Extract the [x, y] coordinate from the center of the cell holding the provided text.  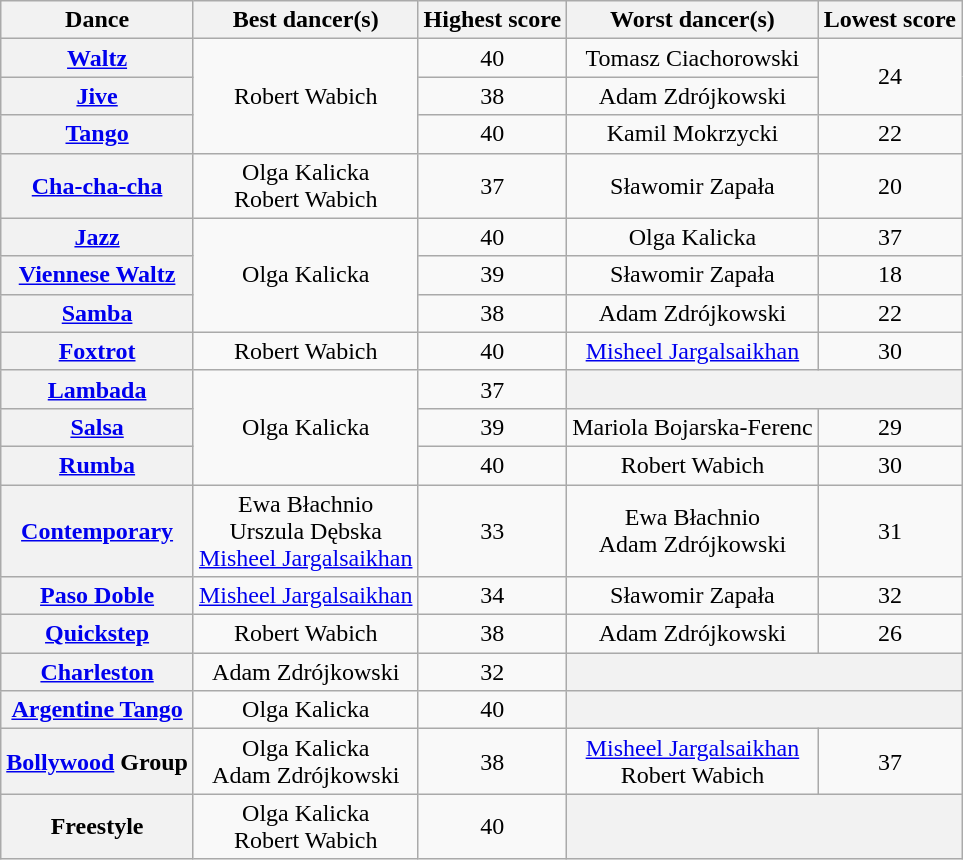
Jazz [98, 237]
34 [492, 596]
Mariola Bojarska-Ferenc [693, 427]
Olga KalickaAdam Zdrójkowski [306, 762]
Tango [98, 134]
Paso Doble [98, 596]
Lowest score [890, 20]
Freestyle [98, 826]
Bollywood Group [98, 762]
Foxtrot [98, 351]
31 [890, 530]
29 [890, 427]
Viennese Waltz [98, 275]
Tomasz Ciachorowski [693, 58]
Ewa BłachnioAdam Zdrójkowski [693, 530]
26 [890, 634]
Lambada [98, 389]
33 [492, 530]
Salsa [98, 427]
18 [890, 275]
Cha-cha-cha [98, 186]
Charleston [98, 672]
Samba [98, 313]
Quickstep [98, 634]
Jive [98, 96]
Worst dancer(s) [693, 20]
Rumba [98, 465]
Highest score [492, 20]
Ewa BłachnioUrszula DębskaMisheel Jargalsaikhan [306, 530]
Best dancer(s) [306, 20]
Kamil Mokrzycki [693, 134]
Misheel JargalsaikhanRobert Wabich [693, 762]
Contemporary [98, 530]
Argentine Tango [98, 710]
Dance [98, 20]
Waltz [98, 58]
24 [890, 77]
20 [890, 186]
